Search for the cell housing the specified text and yield its (x, y) center coordinate. 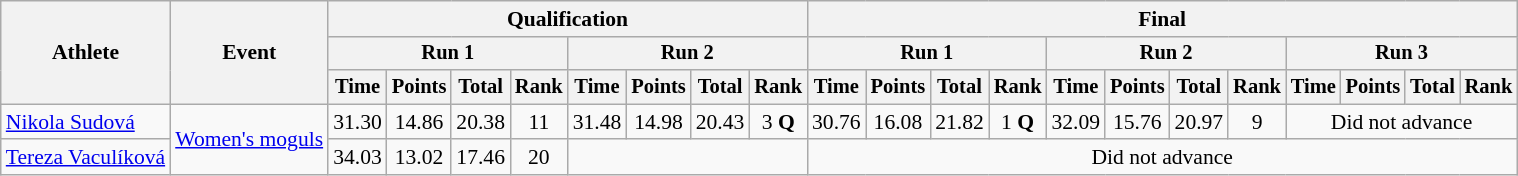
Tereza Vaculíková (86, 158)
31.48 (598, 122)
14.98 (658, 122)
30.76 (836, 122)
9 (1257, 122)
31.30 (358, 122)
1 Q (1018, 122)
Qualification (568, 19)
17.46 (480, 158)
34.03 (358, 158)
11 (539, 122)
20.43 (720, 122)
20.97 (1200, 122)
3 Q (778, 122)
13.02 (419, 158)
32.09 (1076, 122)
20 (539, 158)
21.82 (960, 122)
20.38 (480, 122)
16.08 (898, 122)
Nikola Sudová (86, 122)
Women's moguls (249, 140)
15.76 (1137, 122)
14.86 (419, 122)
Athlete (86, 52)
Event (249, 52)
Final (1162, 19)
Run 3 (1402, 54)
